Capture the cell that displays the provided text and extract its [x, y] central coordinate. 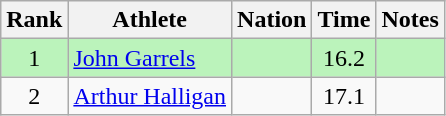
Notes [410, 20]
Rank [34, 20]
Arthur Halligan [150, 96]
Nation [272, 20]
John Garrels [150, 58]
16.2 [344, 58]
1 [34, 58]
Time [344, 20]
Athlete [150, 20]
2 [34, 96]
17.1 [344, 96]
